Find where the given text appears and provide that cell's center as (x, y) coordinate. 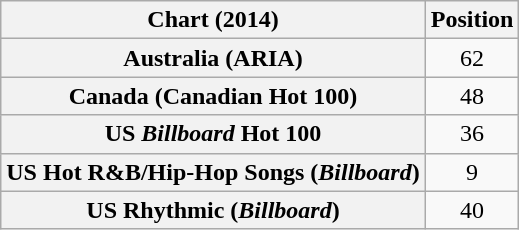
Chart (2014) (213, 20)
9 (472, 172)
48 (472, 96)
Canada (Canadian Hot 100) (213, 96)
US Rhythmic (Billboard) (213, 210)
US Hot R&B/Hip-Hop Songs (Billboard) (213, 172)
US Billboard Hot 100 (213, 134)
36 (472, 134)
62 (472, 58)
Position (472, 20)
40 (472, 210)
Australia (ARIA) (213, 58)
